Provide the [x, y] coordinate of the cell's center where the given text is located.  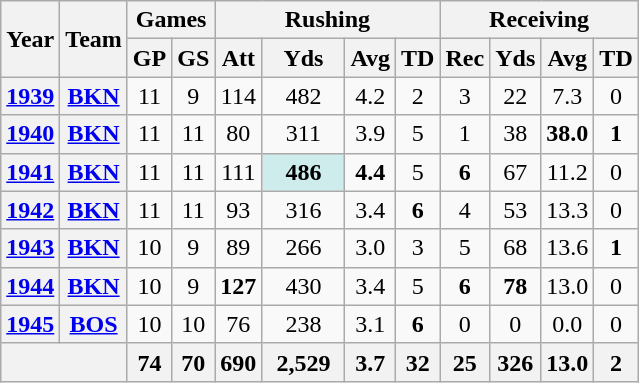
311 [304, 134]
482 [304, 96]
690 [238, 362]
3.9 [370, 134]
1945 [30, 324]
4 [465, 210]
1940 [30, 134]
430 [304, 286]
38.0 [568, 134]
78 [516, 286]
Year [30, 39]
11.2 [568, 172]
7.3 [568, 96]
111 [238, 172]
326 [516, 362]
1943 [30, 248]
22 [516, 96]
GP [149, 58]
2,529 [304, 362]
1939 [30, 96]
74 [149, 362]
53 [516, 210]
68 [516, 248]
114 [238, 96]
Rec [465, 58]
3.1 [370, 324]
3.0 [370, 248]
93 [238, 210]
Receiving [539, 20]
0.0 [568, 324]
32 [418, 362]
238 [304, 324]
13.3 [568, 210]
4.4 [370, 172]
13.6 [568, 248]
25 [465, 362]
80 [238, 134]
Games [170, 20]
316 [304, 210]
1941 [30, 172]
67 [516, 172]
486 [304, 172]
Att [238, 58]
89 [238, 248]
127 [238, 286]
1944 [30, 286]
3.7 [370, 362]
1942 [30, 210]
70 [194, 362]
266 [304, 248]
BOS [94, 324]
Team [94, 39]
38 [516, 134]
76 [238, 324]
Rushing [328, 20]
4.2 [370, 96]
GS [194, 58]
